Return (x, y) of the center of cell containing provided text 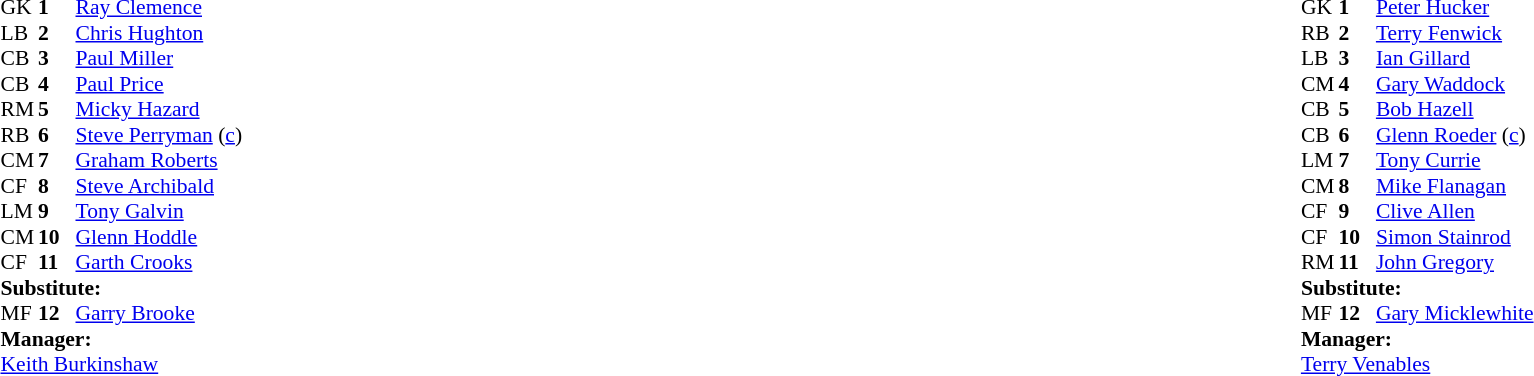
Glenn Roeder (c) (1455, 135)
Mike Flanagan (1455, 186)
Simon Stainrod (1455, 237)
Tony Galvin (160, 211)
Garth Crooks (160, 263)
Graham Roberts (160, 161)
Tony Currie (1455, 161)
Terry Fenwick (1455, 33)
Gary Waddock (1455, 84)
Garry Brooke (160, 313)
Gary Micklewhite (1455, 313)
Steve Perryman (c) (160, 135)
Clive Allen (1455, 211)
Ian Gillard (1455, 59)
Bob Hazell (1455, 109)
Paul Price (160, 84)
John Gregory (1455, 263)
Paul Miller (160, 59)
Steve Archibald (160, 186)
Micky Hazard (160, 109)
Glenn Hoddle (160, 237)
Chris Hughton (160, 33)
